Capture the cell that displays the provided text and extract its [x, y] central coordinate. 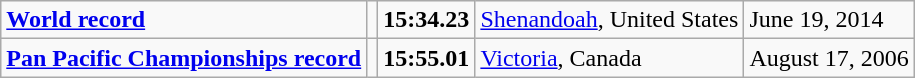
World record [184, 20]
Pan Pacific Championships record [184, 58]
15:34.23 [426, 20]
June 19, 2014 [829, 20]
Shenandoah, United States [610, 20]
Victoria, Canada [610, 58]
August 17, 2006 [829, 58]
15:55.01 [426, 58]
